Find where the given text appears and provide that cell's center as (X, Y) coordinate. 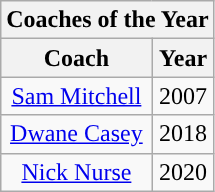
Year (183, 58)
Sam Mitchell (76, 96)
Nick Nurse (76, 172)
Dwane Casey (76, 134)
2018 (183, 134)
Coach (76, 58)
Coaches of the Year (108, 20)
2007 (183, 96)
2020 (183, 172)
